Detect which cell encompasses the target text, then output its [X, Y] center coordinate. 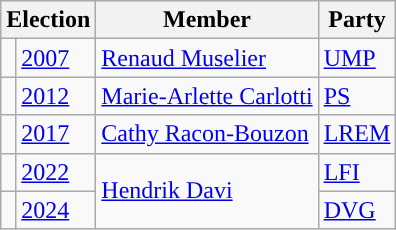
Election [48, 20]
2022 [56, 172]
DVG [357, 210]
Cathy Racon-Bouzon [207, 134]
2007 [56, 58]
2024 [56, 210]
2017 [56, 134]
PS [357, 96]
UMP [357, 58]
Member [207, 20]
Renaud Muselier [207, 58]
Party [357, 20]
Marie-Arlette Carlotti [207, 96]
Hendrik Davi [207, 191]
LREM [357, 134]
LFI [357, 172]
2012 [56, 96]
